From the cell containing the given text, extract its center point as (X, Y) coordinate. 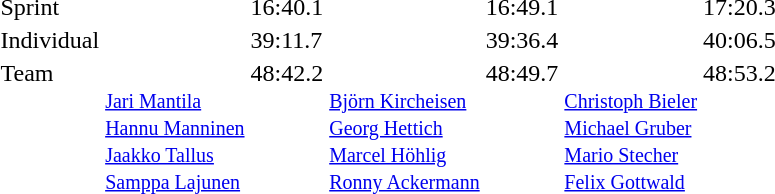
39:11.7 (287, 40)
39:36.4 (522, 40)
